Determine the [X, Y] coordinate at the center of the cell enclosing the given text.  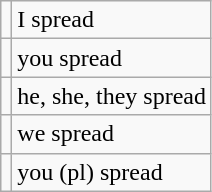
you spread [112, 58]
we spread [112, 134]
you (pl) spread [112, 172]
I spread [112, 20]
he, she, they spread [112, 96]
